Provide the [x, y] coordinate of the cell's center where the given text is located.  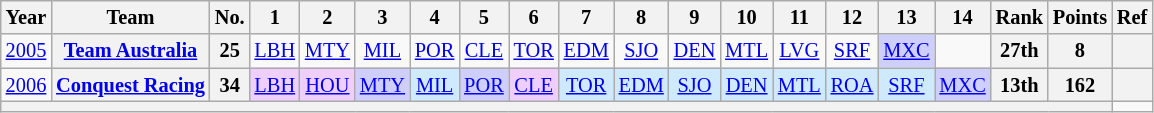
13th [1020, 85]
1 [275, 17]
9 [695, 17]
162 [1080, 85]
Year [26, 17]
Rank [1020, 17]
Team [130, 17]
34 [230, 85]
2006 [26, 85]
Points [1080, 17]
Team Australia [130, 51]
HOU [328, 85]
25 [230, 51]
LVG [800, 51]
6 [534, 17]
ROA [852, 85]
12 [852, 17]
2005 [26, 51]
3 [382, 17]
10 [746, 17]
2 [328, 17]
4 [434, 17]
5 [484, 17]
7 [586, 17]
Ref [1132, 17]
14 [962, 17]
27th [1020, 51]
13 [906, 17]
Conquest Racing [130, 85]
No. [230, 17]
11 [800, 17]
